Scan for the cell matching the given text and deliver its (x, y) coordinate at center. 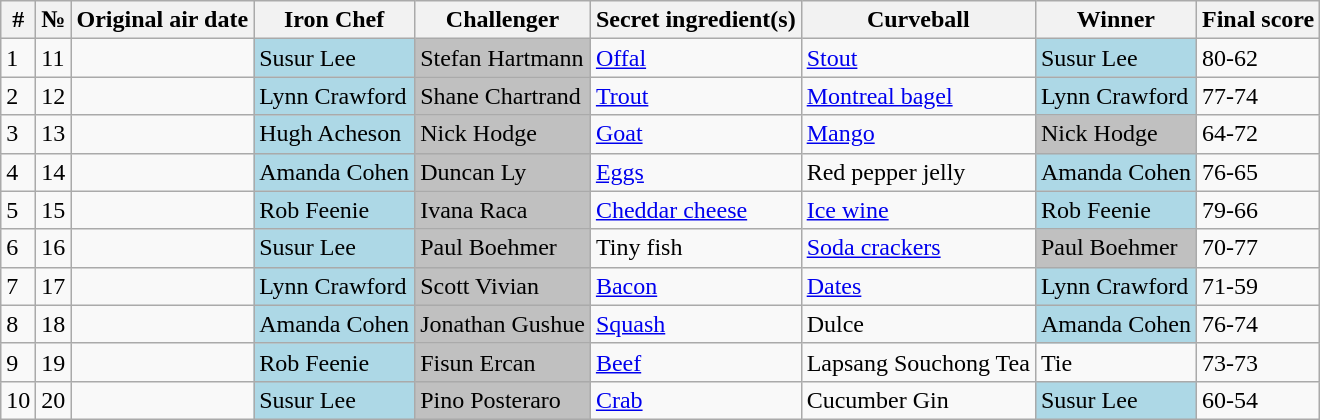
Fisun Ercan (503, 362)
11 (54, 58)
Iron Chef (334, 20)
Offal (696, 58)
Red pepper jelly (918, 172)
Ivana Raca (503, 210)
Challenger (503, 20)
Pino Posteraro (503, 400)
18 (54, 324)
80-62 (1258, 58)
15 (54, 210)
60-54 (1258, 400)
Montreal bagel (918, 96)
Jonathan Gushue (503, 324)
Original air date (162, 20)
2 (18, 96)
77-74 (1258, 96)
17 (54, 286)
Scott Vivian (503, 286)
Crab (696, 400)
4 (18, 172)
Trout (696, 96)
Mango (918, 134)
Final score (1258, 20)
Goat (696, 134)
12 (54, 96)
Curveball (918, 20)
16 (54, 248)
6 (18, 248)
19 (54, 362)
5 (18, 210)
20 (54, 400)
Cheddar cheese (696, 210)
73-73 (1258, 362)
13 (54, 134)
3 (18, 134)
Duncan Ly (503, 172)
Winner (1116, 20)
Squash (696, 324)
7 (18, 286)
Ice wine (918, 210)
Shane Chartrand (503, 96)
9 (18, 362)
70-77 (1258, 248)
Hugh Acheson (334, 134)
Beef (696, 362)
Stefan Hartmann (503, 58)
10 (18, 400)
Dulce (918, 324)
71-59 (1258, 286)
Tie (1116, 362)
76-65 (1258, 172)
64-72 (1258, 134)
# (18, 20)
Lapsang Souchong Tea (918, 362)
Eggs (696, 172)
Secret ingredient(s) (696, 20)
8 (18, 324)
№ (54, 20)
Stout (918, 58)
79-66 (1258, 210)
Tiny fish (696, 248)
76-74 (1258, 324)
1 (18, 58)
14 (54, 172)
Cucumber Gin (918, 400)
Soda crackers (918, 248)
Bacon (696, 286)
Dates (918, 286)
